Pinpoint the cell where the given text exists, returning its (x, y) midpoint coordinate. 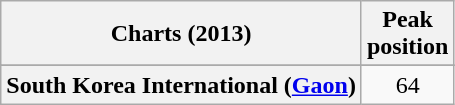
Peakposition (407, 34)
South Korea International (Gaon) (182, 85)
64 (407, 85)
Charts (2013) (182, 34)
